Determine the (X, Y) coordinate at the center of the cell enclosing the given text.  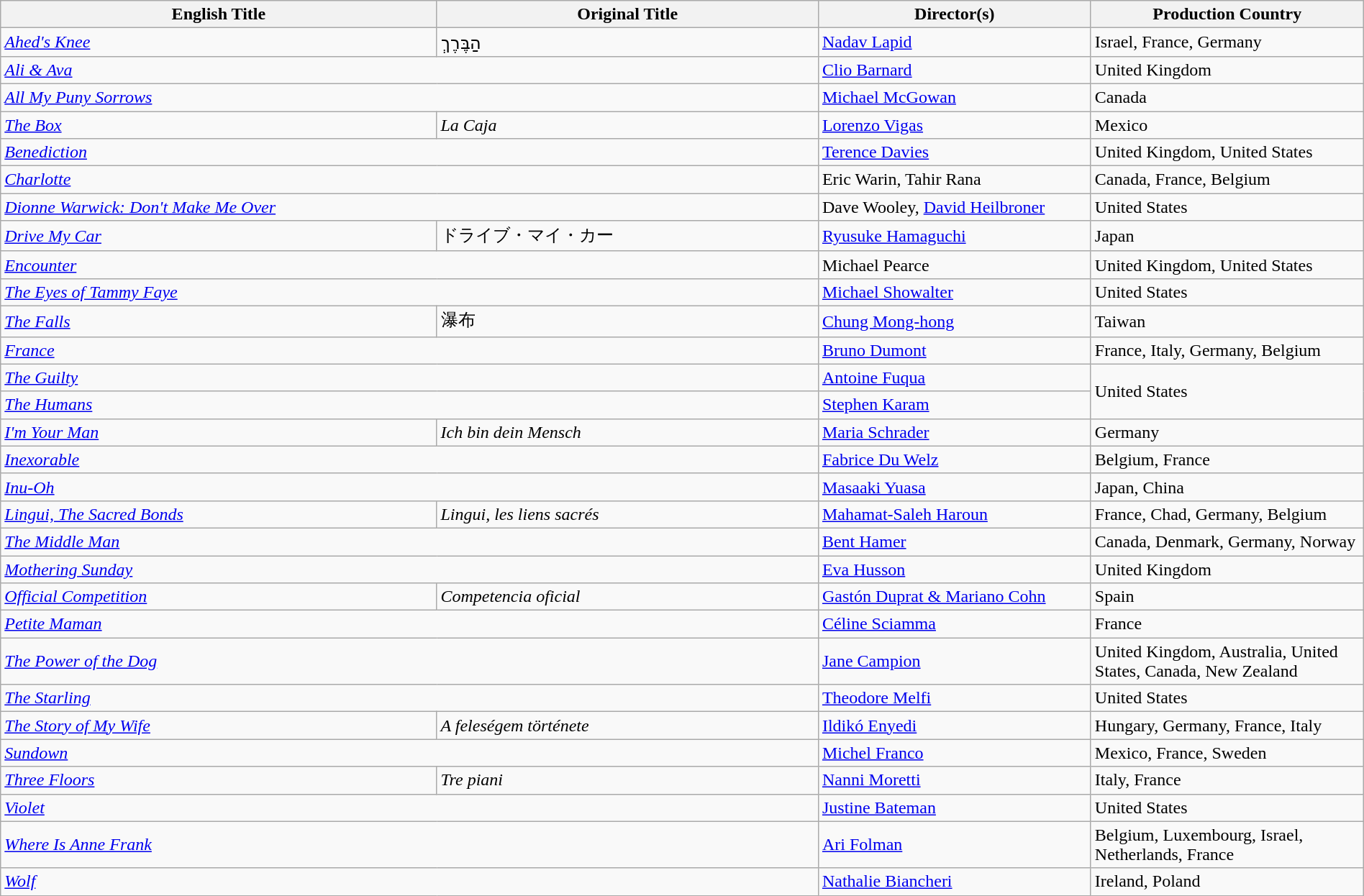
Belgium, Luxembourg, Israel, Netherlands, France (1227, 844)
Céline Sciamma (954, 624)
Ahed's Knee (219, 42)
Ildikó Enyedi (954, 726)
The Falls (219, 321)
Stephen Karam (954, 405)
Production Country (1227, 14)
The Eyes of Tammy Faye (410, 292)
Inu-Oh (410, 487)
Mahamat-Saleh Haroun (954, 514)
Official Competition (219, 597)
Japan, China (1227, 487)
Mothering Sunday (410, 569)
I'm Your Man (219, 432)
Ryusuke Hamaguchi (954, 236)
Gastón Duprat & Mariano Cohn (954, 597)
Mexico (1227, 124)
United Kingdom, Australia, United States, Canada, New Zealand (1227, 662)
The Starling (410, 698)
Lingui, The Sacred Bonds (219, 514)
The Story of My Wife (219, 726)
The Box (219, 124)
Hungary, Germany, France, Italy (1227, 726)
Michael McGowan (954, 97)
The Middle Man (410, 541)
Encounter (410, 265)
Nadav Lapid (954, 42)
Canada, France, Belgium (1227, 180)
Nathalie Biancheri (954, 882)
Michel Franco (954, 753)
The Power of the Dog (410, 662)
Ich bin dein Mensch (627, 432)
Charlotte (410, 180)
The Humans (410, 405)
Ireland, Poland (1227, 882)
Clio Barnard (954, 70)
Original Title (627, 14)
Dionne Warwick: Don't Make Me Over (410, 207)
La Caja (627, 124)
瀑布 (627, 321)
Taiwan (1227, 321)
הַבֶּרֶךְ (627, 42)
Belgium, France (1227, 460)
Justine Bateman (954, 808)
Eva Husson (954, 569)
A feleségem története (627, 726)
The Guilty (410, 378)
Michael Pearce (954, 265)
Chung Mong-hong (954, 321)
Masaaki Yuasa (954, 487)
Ari Folman (954, 844)
Terence Davies (954, 152)
Bruno Dumont (954, 350)
All My Puny Sorrows (410, 97)
Tre piani (627, 780)
Fabrice Du Welz (954, 460)
Germany (1227, 432)
Antoine Fuqua (954, 378)
Canada (1227, 97)
Theodore Melfi (954, 698)
Three Floors (219, 780)
Lingui, les liens sacrés (627, 514)
Italy, France (1227, 780)
Wolf (410, 882)
English Title (219, 14)
Mexico, France, Sweden (1227, 753)
Eric Warin, Tahir Rana (954, 180)
Spain (1227, 597)
Israel, France, Germany (1227, 42)
Sundown (410, 753)
Dave Wooley, David Heilbroner (954, 207)
Bent Hamer (954, 541)
Where Is Anne Frank (410, 844)
Jane Campion (954, 662)
Violet (410, 808)
ドライブ・マイ・カー (627, 236)
Ali & Ava (410, 70)
Drive My Car (219, 236)
Competencia oficial (627, 597)
Benediction (410, 152)
Canada, Denmark, Germany, Norway (1227, 541)
Lorenzo Vigas (954, 124)
Inexorable (410, 460)
Petite Maman (410, 624)
Director(s) (954, 14)
Michael Showalter (954, 292)
Nanni Moretti (954, 780)
France, Italy, Germany, Belgium (1227, 350)
Maria Schrader (954, 432)
France, Chad, Germany, Belgium (1227, 514)
Japan (1227, 236)
